Search for the cell housing the specified text and yield its [x, y] center coordinate. 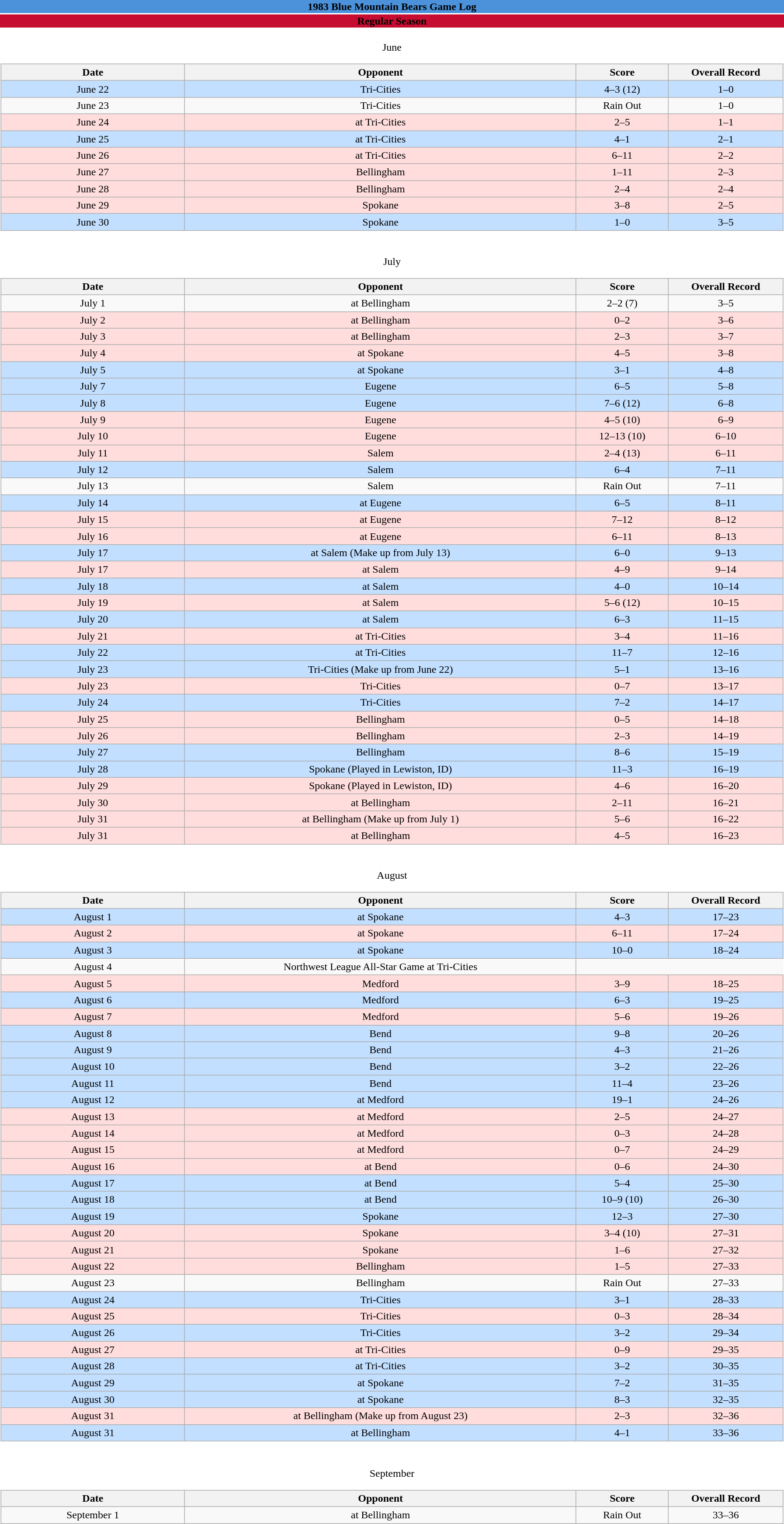
at Bellingham (Make up from July 1) [380, 819]
4–6 [622, 786]
9–14 [725, 569]
11–7 [622, 653]
8–6 [622, 752]
July 27 [93, 752]
1–11 [622, 172]
11–15 [725, 619]
July 25 [93, 719]
16–19 [725, 769]
8–3 [622, 1399]
June 27 [93, 172]
12–13 (10) [622, 436]
July 26 [93, 736]
24–30 [725, 1166]
August 28 [93, 1366]
August 4 [93, 967]
August 5 [93, 983]
19–26 [725, 1016]
27–30 [725, 1216]
July 20 [93, 619]
1–1 [725, 122]
June 25 [93, 139]
10–15 [725, 603]
June 29 [93, 205]
July 28 [93, 769]
August 14 [93, 1133]
0–2 [622, 320]
August 16 [93, 1166]
August 6 [93, 1000]
14–17 [725, 703]
10–9 (10) [622, 1200]
13–16 [725, 669]
August 29 [93, 1383]
July 5 [93, 370]
at Salem (Make up from July 13) [380, 553]
August 3 [93, 950]
8–11 [725, 503]
6–0 [622, 553]
6–4 [622, 470]
June 24 [93, 122]
July 7 [93, 386]
August 2 [93, 933]
August 27 [93, 1350]
7–6 (12) [622, 403]
August 15 [93, 1150]
July 15 [93, 519]
September 1 [93, 1515]
July 14 [93, 503]
4–5 (10) [622, 420]
6–9 [725, 420]
July 1 [93, 303]
8–13 [725, 536]
July 2 [93, 320]
12–3 [622, 1216]
August 12 [93, 1100]
10–0 [622, 950]
13–17 [725, 686]
15–19 [725, 752]
August 30 [93, 1399]
5–4 [622, 1183]
August 13 [93, 1117]
6–10 [725, 436]
18–24 [725, 950]
14–19 [725, 736]
17–24 [725, 933]
6–8 [725, 403]
30–35 [725, 1366]
11–4 [622, 1083]
22–26 [725, 1067]
Northwest League All-Star Game at Tri-Cities [380, 967]
0–5 [622, 719]
5–6 (12) [622, 603]
June 22 [93, 89]
24–26 [725, 1100]
8–12 [725, 519]
7–12 [622, 519]
August 8 [93, 1033]
August 26 [93, 1333]
August 24 [93, 1300]
27–32 [725, 1249]
23–26 [725, 1083]
July 3 [93, 337]
5–8 [725, 386]
July 29 [93, 786]
July 8 [93, 403]
3–9 [622, 983]
4–8 [725, 370]
12–16 [725, 653]
26–30 [725, 1200]
July 13 [93, 486]
4–9 [622, 569]
3–6 [725, 320]
July 30 [93, 802]
28–33 [725, 1300]
August 21 [93, 1249]
10–14 [725, 586]
at Bellingham (Make up from August 23) [380, 1416]
2–2 (7) [622, 303]
July 22 [93, 653]
4–3 (12) [622, 89]
July 4 [93, 353]
July 18 [93, 586]
July 24 [93, 703]
17–23 [725, 917]
19–25 [725, 1000]
28–34 [725, 1316]
16–21 [725, 802]
August 23 [93, 1283]
July 19 [93, 603]
25–30 [725, 1183]
24–29 [725, 1150]
0–9 [622, 1350]
9–13 [725, 553]
July 16 [93, 536]
August 10 [93, 1067]
August 7 [93, 1016]
27–31 [725, 1233]
9–8 [622, 1033]
4–0 [622, 586]
July 9 [93, 420]
August 11 [93, 1083]
16–23 [725, 835]
16–22 [725, 819]
14–18 [725, 719]
18–25 [725, 983]
21–26 [725, 1050]
3–4 (10) [622, 1233]
3–4 [622, 636]
11–16 [725, 636]
June 26 [93, 156]
24–28 [725, 1133]
August 17 [93, 1183]
July 21 [93, 636]
July 11 [93, 453]
32–36 [725, 1416]
June 30 [93, 222]
June 28 [93, 189]
11–3 [622, 769]
1–6 [622, 1249]
19–1 [622, 1100]
16–20 [725, 786]
29–35 [725, 1350]
20–26 [725, 1033]
32–35 [725, 1399]
Tri-Cities (Make up from June 22) [380, 669]
August 25 [93, 1316]
3–7 [725, 337]
July 12 [93, 470]
August 22 [93, 1266]
5–1 [622, 669]
August 19 [93, 1216]
24–27 [725, 1117]
2–2 [725, 156]
2–11 [622, 802]
July 10 [93, 436]
2–1 [725, 139]
August 1 [93, 917]
2–4 (13) [622, 453]
August 20 [93, 1233]
31–35 [725, 1383]
29–34 [725, 1333]
0–6 [622, 1166]
August 9 [93, 1050]
1–5 [622, 1266]
June 23 [93, 105]
August 18 [93, 1200]
